Detect which cell encompasses the target text, then output its [X, Y] center coordinate. 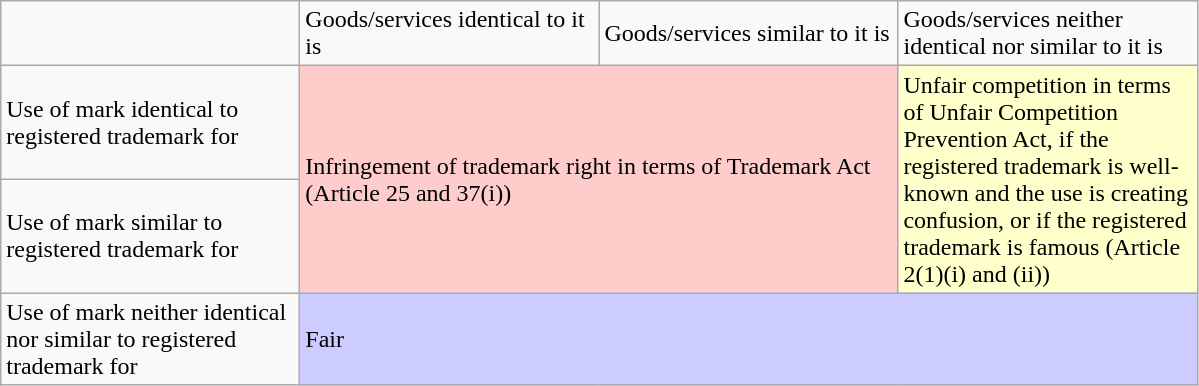
Goods/services similar to it is [748, 34]
Goods/services identical to it is [450, 34]
Use of mark identical to registered trademark for [150, 123]
Infringement of trademark right in terms of Trademark Act (Article 25 and 37(i)) [599, 180]
Use of mark neither identical nor similar to registered trademark for [150, 339]
Goods/services neither identical nor similar to it is [1048, 34]
Fair [748, 339]
Use of mark similar to registered trademark for [150, 236]
